Scan for the cell matching the given text and deliver its [X, Y] coordinate at center. 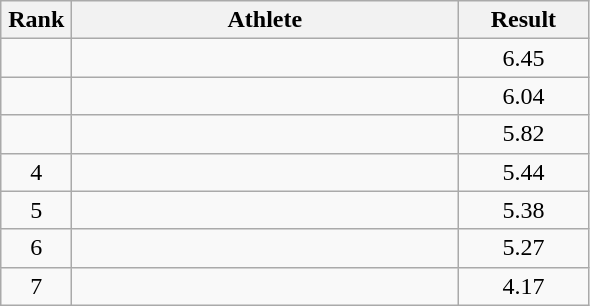
Result [524, 20]
Rank [36, 20]
5 [36, 210]
4.17 [524, 286]
5.27 [524, 248]
Athlete [265, 20]
5.44 [524, 172]
5.38 [524, 210]
5.82 [524, 134]
7 [36, 286]
4 [36, 172]
6.04 [524, 96]
6.45 [524, 58]
6 [36, 248]
